Search for the cell housing the specified text and yield its [X, Y] center coordinate. 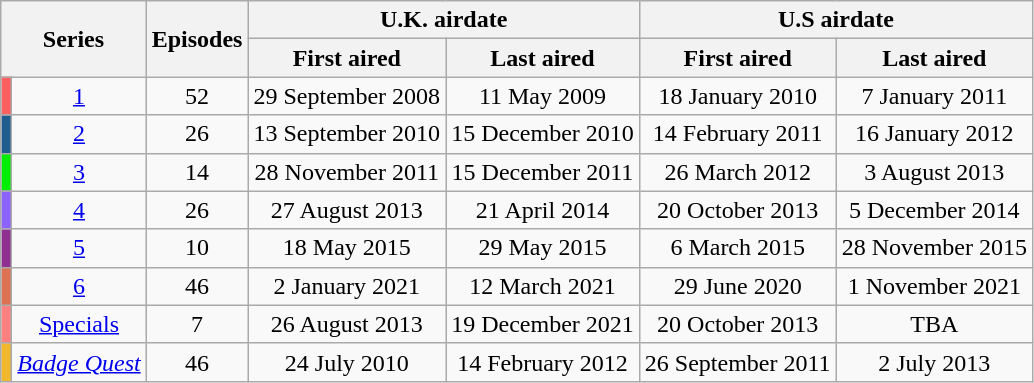
6 March 2015 [738, 248]
Specials [79, 324]
28 November 2011 [347, 172]
29 May 2015 [543, 248]
TBA [934, 324]
18 January 2010 [738, 96]
2 January 2021 [347, 286]
2 July 2013 [934, 362]
28 November 2015 [934, 248]
27 August 2013 [347, 210]
24 July 2010 [347, 362]
26 March 2012 [738, 172]
14 February 2011 [738, 134]
U.S airdate [836, 20]
21 April 2014 [543, 210]
5 December 2014 [934, 210]
15 December 2011 [543, 172]
2 [79, 134]
52 [197, 96]
13 September 2010 [347, 134]
3 [79, 172]
10 [197, 248]
Series [74, 39]
4 [79, 210]
1 [79, 96]
7 [197, 324]
Badge Quest [79, 362]
14 February 2012 [543, 362]
7 January 2011 [934, 96]
5 [79, 248]
29 September 2008 [347, 96]
3 August 2013 [934, 172]
1 November 2021 [934, 286]
16 January 2012 [934, 134]
29 June 2020 [738, 286]
18 May 2015 [347, 248]
11 May 2009 [543, 96]
14 [197, 172]
U.K. airdate [444, 20]
6 [79, 286]
26 September 2011 [738, 362]
Episodes [197, 39]
26 August 2013 [347, 324]
12 March 2021 [543, 286]
15 December 2010 [543, 134]
19 December 2021 [543, 324]
